Output the (x, y) coordinate of the center of the cell containing the given text.  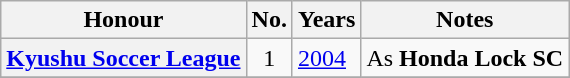
Years (326, 20)
Kyushu Soccer League (124, 58)
2004 (326, 58)
As Honda Lock SC (465, 58)
Notes (465, 20)
Honour (124, 20)
No. (269, 20)
1 (269, 58)
